Output the [X, Y] coordinate of the center of the cell containing the given text.  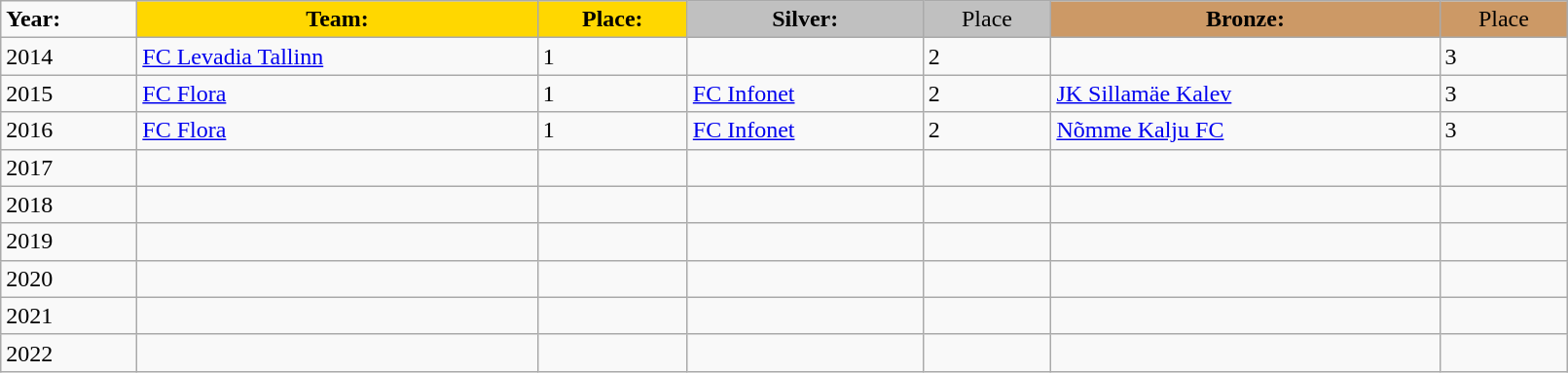
2019 [69, 242]
Year: [69, 19]
Team: [337, 19]
2014 [69, 56]
2015 [69, 93]
2020 [69, 279]
Place: [612, 19]
2022 [69, 353]
2021 [69, 316]
JK Sillamäe Kalev [1246, 93]
Nõmme Kalju FC [1246, 131]
Bronze: [1246, 19]
Silver: [805, 19]
2016 [69, 131]
FC Levadia Tallinn [337, 56]
2017 [69, 168]
2018 [69, 205]
